From the cell containing the given text, extract its center point as (X, Y) coordinate. 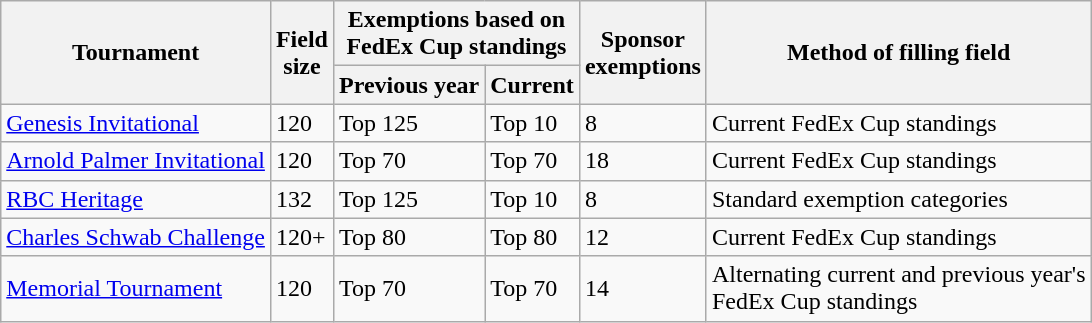
RBC Heritage (136, 199)
12 (642, 237)
Sponsorexemptions (642, 52)
120+ (302, 237)
Genesis Invitational (136, 123)
Charles Schwab Challenge (136, 237)
Method of filling field (898, 52)
18 (642, 161)
14 (642, 288)
Alternating current and previous year'sFedEx Cup standings (898, 288)
Tournament (136, 52)
Standard exemption categories (898, 199)
Previous year (408, 85)
Exemptions based onFedEx Cup standings (456, 34)
Memorial Tournament (136, 288)
132 (302, 199)
Arnold Palmer Invitational (136, 161)
Current (532, 85)
Fieldsize (302, 52)
